Extract the (X, Y) coordinate from the center of the cell holding the provided text.  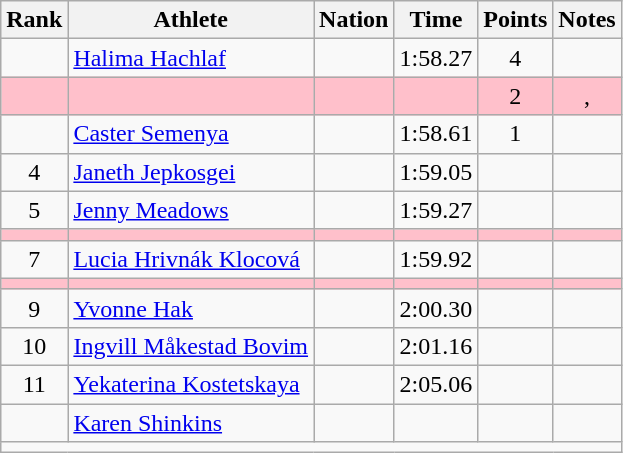
Halima Hachlaf (191, 58)
5 (34, 210)
1:59.92 (436, 259)
Athlete (191, 20)
9 (34, 308)
7 (34, 259)
1 (516, 134)
2:05.06 (436, 384)
10 (34, 346)
, (587, 96)
Rank (34, 20)
1:59.05 (436, 172)
2:00.30 (436, 308)
Caster Semenya (191, 134)
Ingvill Måkestad Bovim (191, 346)
Jenny Meadows (191, 210)
Yvonne Hak (191, 308)
2 (516, 96)
Notes (587, 20)
11 (34, 384)
Yekaterina Kostetskaya (191, 384)
Time (436, 20)
Janeth Jepkosgei (191, 172)
Nation (354, 20)
1:58.61 (436, 134)
Points (516, 20)
Karen Shinkins (191, 423)
2:01.16 (436, 346)
1:59.27 (436, 210)
1:58.27 (436, 58)
Lucia Hrivnák Klocová (191, 259)
